Pinpoint the cell where the given text exists, returning its (x, y) midpoint coordinate. 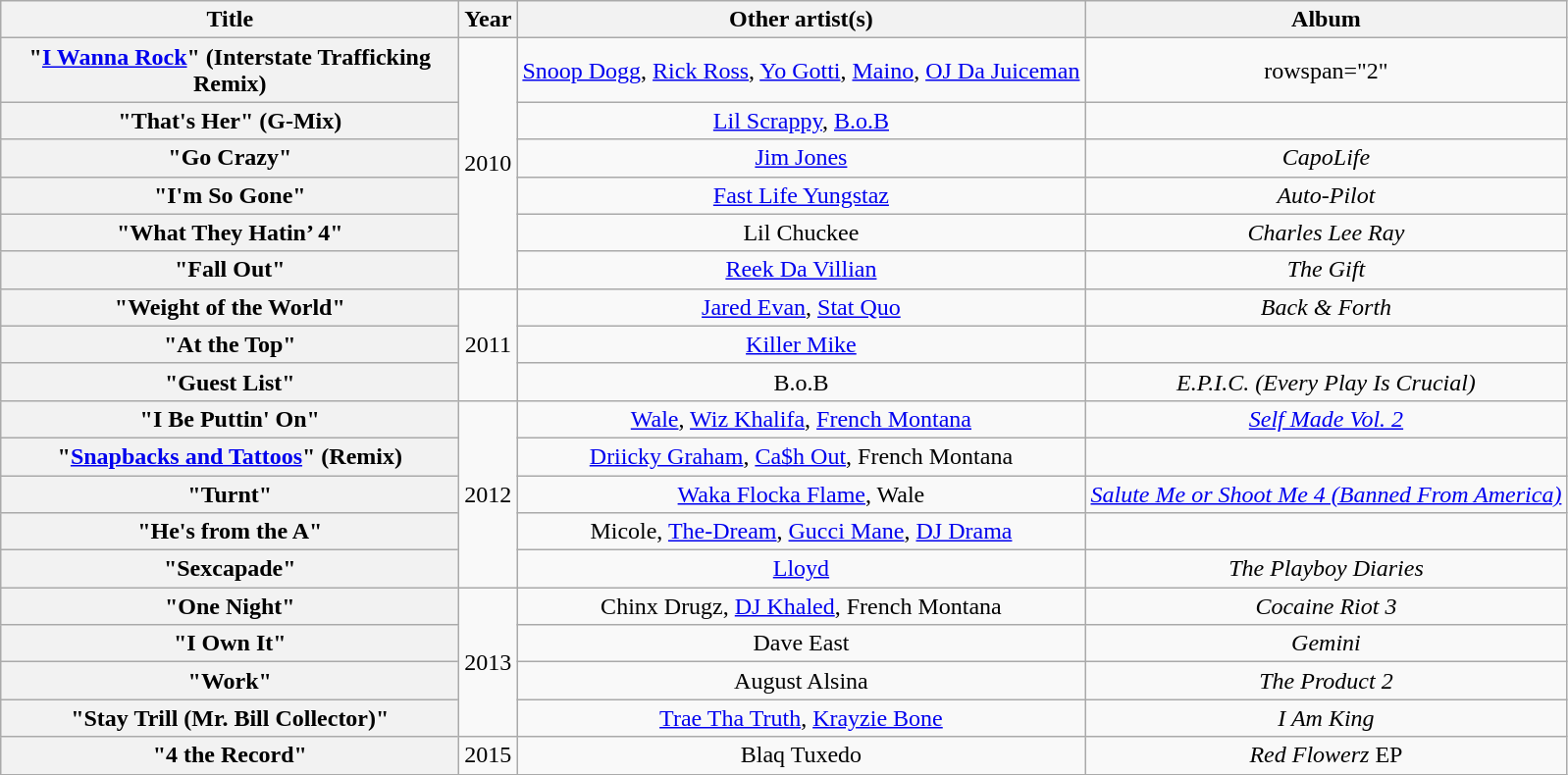
"That's Her" (G-Mix) (230, 121)
"Weight of the World" (230, 307)
2015 (489, 755)
The Playboy Diaries (1327, 569)
Cocaine Riot 3 (1327, 606)
E.P.I.C. (Every Play Is Crucial) (1327, 382)
"Stay Trill (Mr. Bill Collector)" (230, 718)
"Go Crazy" (230, 158)
"At the Top" (230, 344)
Red Flowerz EP (1327, 755)
Auto-Pilot (1327, 195)
"Work" (230, 681)
Trae Tha Truth, Krayzie Bone (801, 718)
"What They Hatin’ 4" (230, 232)
Snoop Dogg, Rick Ross, Yo Gotti, Maino, OJ Da Juiceman (801, 71)
Other artist(s) (801, 20)
"I'm So Gone" (230, 195)
August Alsina (801, 681)
2012 (489, 493)
"4 the Record" (230, 755)
Wale, Wiz Khalifa, French Montana (801, 419)
CapoLife (1327, 158)
Salute Me or Shoot Me 4 (Banned From America) (1327, 493)
Blaq Tuxedo (801, 755)
"Snapbacks and Tattoos" (Remix) (230, 456)
B.o.B (801, 382)
Micole, The-Dream, Gucci Mane, DJ Drama (801, 532)
Lil Chuckee (801, 232)
Chinx Drugz, DJ Khaled, French Montana (801, 606)
Reek Da Villian (801, 270)
Charles Lee Ray (1327, 232)
Lloyd (801, 569)
"Turnt" (230, 493)
"I Be Puttin' On" (230, 419)
"I Wanna Rock" (Interstate Trafficking Remix) (230, 71)
Jim Jones (801, 158)
Lil Scrappy, B.o.B (801, 121)
Killer Mike (801, 344)
I Am King (1327, 718)
"One Night" (230, 606)
2013 (489, 662)
Dave East (801, 644)
"I Own It" (230, 644)
Waka Flocka Flame, Wale (801, 493)
"Guest List" (230, 382)
"He's from the A" (230, 532)
Fast Life Yungstaz (801, 195)
2011 (489, 344)
"Sexcapade" (230, 569)
Self Made Vol. 2 (1327, 419)
Driicky Graham, Ca$h Out, French Montana (801, 456)
2010 (489, 163)
Back & Forth (1327, 307)
"Fall Out" (230, 270)
The Gift (1327, 270)
Jared Evan, Stat Quo (801, 307)
Year (489, 20)
Album (1327, 20)
Title (230, 20)
rowspan="2" (1327, 71)
The Product 2 (1327, 681)
Gemini (1327, 644)
